Identify which cell holds the provided text, then report its [x, y] central coordinate. 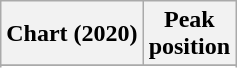
Chart (2020) [72, 34]
Peakposition [189, 34]
